Locate the cell with the specified text and output its (X, Y) center coordinate. 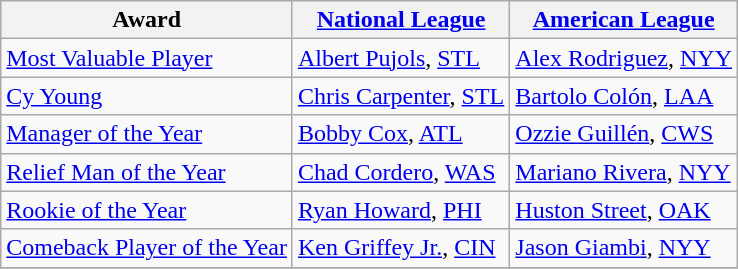
Mariano Rivera, NYY (624, 172)
Rookie of the Year (147, 210)
Award (147, 20)
Ryan Howard, PHI (400, 210)
Bobby Cox, ATL (400, 134)
Manager of the Year (147, 134)
National League (400, 20)
Jason Giambi, NYY (624, 248)
Albert Pujols, STL (400, 58)
American League (624, 20)
Cy Young (147, 96)
Alex Rodriguez, NYY (624, 58)
Most Valuable Player (147, 58)
Ken Griffey Jr., CIN (400, 248)
Chad Cordero, WAS (400, 172)
Bartolo Colón, LAA (624, 96)
Huston Street, OAK (624, 210)
Chris Carpenter, STL (400, 96)
Ozzie Guillén, CWS (624, 134)
Comeback Player of the Year (147, 248)
Relief Man of the Year (147, 172)
